Detect which cell encompasses the target text, then output its [x, y] center coordinate. 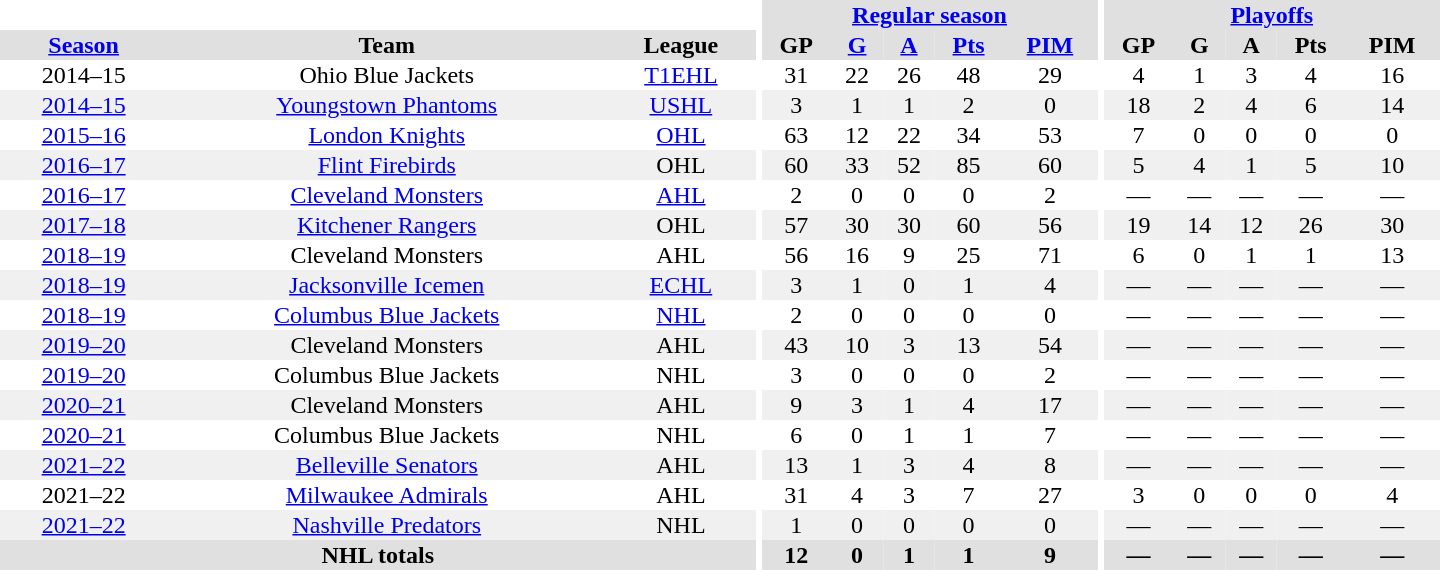
2015–16 [84, 135]
T1EHL [680, 75]
29 [1050, 75]
33 [857, 165]
Team [386, 45]
Season [84, 45]
85 [968, 165]
53 [1050, 135]
17 [1050, 405]
Belleville Senators [386, 465]
63 [796, 135]
25 [968, 255]
27 [1050, 495]
Nashville Predators [386, 525]
Regular season [929, 15]
Playoffs [1272, 15]
ECHL [680, 285]
Youngstown Phantoms [386, 105]
19 [1138, 225]
Jacksonville Icemen [386, 285]
52 [909, 165]
48 [968, 75]
57 [796, 225]
USHL [680, 105]
8 [1050, 465]
Kitchener Rangers [386, 225]
London Knights [386, 135]
Flint Firebirds [386, 165]
League [680, 45]
NHL totals [378, 555]
34 [968, 135]
18 [1138, 105]
54 [1050, 345]
71 [1050, 255]
43 [796, 345]
Ohio Blue Jackets [386, 75]
Milwaukee Admirals [386, 495]
2017–18 [84, 225]
